Output the (x, y) coordinate of the center of the cell containing the given text.  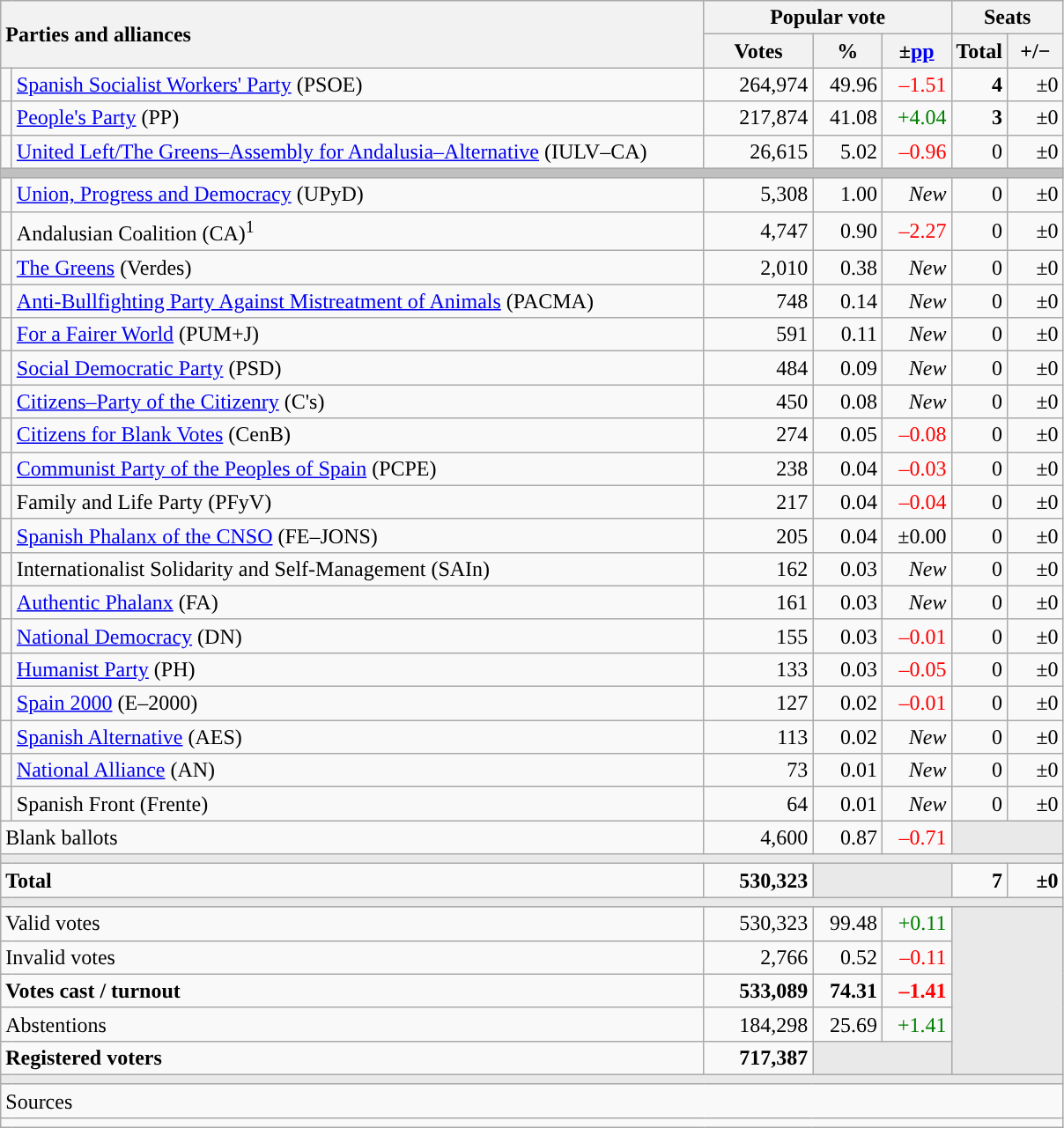
2,010 (758, 268)
217,874 (758, 118)
Votes cast / turnout (352, 991)
0.14 (847, 301)
Spanish Front (Frente) (358, 804)
Spain 2000 (E–2000) (358, 704)
Anti-Bullfighting Party Against Mistreatment of Animals (PACMA) (358, 301)
% (847, 51)
Citizens–Party of the Citizenry (C's) (358, 402)
161 (758, 602)
–0.08 (916, 435)
Parties and alliances (352, 34)
Citizens for Blank Votes (CenB) (358, 435)
United Left/The Greens–Assembly for Andalusia–Alternative (IULV–CA) (358, 151)
74.31 (847, 991)
49.96 (847, 85)
Sources (532, 1101)
0.08 (847, 402)
Invalid votes (352, 957)
217 (758, 502)
64 (758, 804)
717,387 (758, 1058)
Internationalist Solidarity and Self-Management (SAIn) (358, 569)
Votes (758, 51)
184,298 (758, 1024)
99.48 (847, 924)
Communist Party of the Peoples of Spain (PCPE) (358, 468)
1.00 (847, 195)
Blank ballots (352, 837)
4,600 (758, 837)
127 (758, 704)
For a Fairer World (PUM+J) (358, 335)
133 (758, 669)
450 (758, 402)
Valid votes (352, 924)
Spanish Phalanx of the CNSO (FE–JONS) (358, 535)
–0.96 (916, 151)
+4.04 (916, 118)
Authentic Phalanx (FA) (358, 602)
Andalusian Coalition (CA)1 (358, 231)
484 (758, 368)
0.87 (847, 837)
25.69 (847, 1024)
0.09 (847, 368)
–0.05 (916, 669)
591 (758, 335)
5.02 (847, 151)
274 (758, 435)
0.05 (847, 435)
41.08 (847, 118)
205 (758, 535)
±pp (916, 51)
0.90 (847, 231)
5,308 (758, 195)
Social Democratic Party (PSD) (358, 368)
7 (979, 881)
National Democracy (DN) (358, 636)
155 (758, 636)
Registered voters (352, 1058)
–0.04 (916, 502)
2,766 (758, 957)
–0.03 (916, 468)
26,615 (758, 151)
–1.41 (916, 991)
–2.27 (916, 231)
748 (758, 301)
4 (979, 85)
–0.11 (916, 957)
Spanish Socialist Workers' Party (PSOE) (358, 85)
People's Party (PP) (358, 118)
Humanist Party (PH) (358, 669)
Abstentions (352, 1024)
113 (758, 737)
–0.71 (916, 837)
533,089 (758, 991)
±0.00 (916, 535)
–1.51 (916, 85)
238 (758, 468)
0.38 (847, 268)
Seats (1008, 18)
Union, Progress and Democracy (UPyD) (358, 195)
162 (758, 569)
73 (758, 770)
+/− (1036, 51)
Popular vote (828, 18)
0.52 (847, 957)
+0.11 (916, 924)
4,747 (758, 231)
The Greens (Verdes) (358, 268)
0.11 (847, 335)
Family and Life Party (PFyV) (358, 502)
Spanish Alternative (AES) (358, 737)
+1.41 (916, 1024)
3 (979, 118)
National Alliance (AN) (358, 770)
264,974 (758, 85)
